Identify which cell holds the provided text, then report its [X, Y] central coordinate. 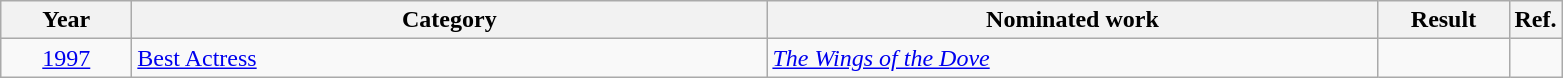
The Wings of the Dove [1072, 58]
1997 [66, 58]
Category [450, 20]
Best Actress [450, 58]
Nominated work [1072, 20]
Year [66, 20]
Ref. [1536, 20]
Result [1444, 20]
